Pinpoint the cell where the given text exists, returning its (x, y) midpoint coordinate. 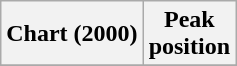
Peakposition (189, 34)
Chart (2000) (72, 34)
